Return [X, Y] of the center of cell containing provided text 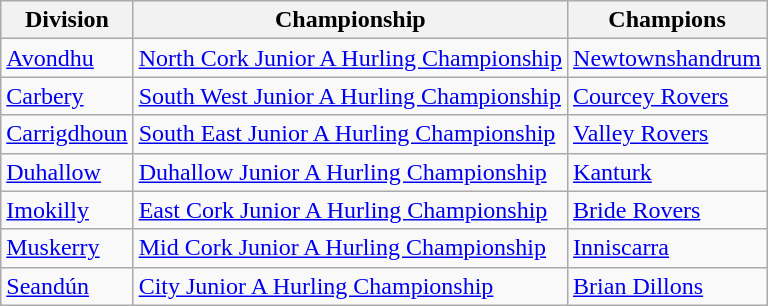
North Cork Junior A Hurling Championship [350, 58]
Duhallow Junior A Hurling Championship [350, 172]
Championship [350, 20]
Newtownshandrum [668, 58]
Bride Rovers [668, 210]
Seandún [67, 286]
Mid Cork Junior A Hurling Championship [350, 248]
Muskerry [67, 248]
Carbery [67, 96]
Champions [668, 20]
Courcey Rovers [668, 96]
East Cork Junior A Hurling Championship [350, 210]
Inniscarra [668, 248]
Imokilly [67, 210]
South East Junior A Hurling Championship [350, 134]
Duhallow [67, 172]
Division [67, 20]
Carrigdhoun [67, 134]
Valley Rovers [668, 134]
South West Junior A Hurling Championship [350, 96]
Brian Dillons [668, 286]
Kanturk [668, 172]
City Junior A Hurling Championship [350, 286]
Avondhu [67, 58]
